Detect which cell encompasses the target text, then output its [X, Y] center coordinate. 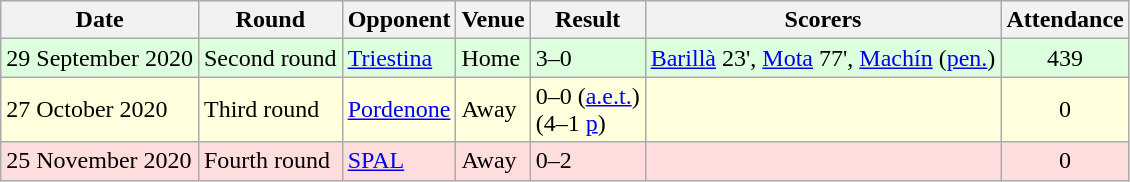
Triestina [399, 58]
Second round [270, 58]
Fourth round [270, 161]
Venue [493, 20]
0–2 [588, 161]
Third round [270, 110]
Home [493, 58]
Date [100, 20]
Result [588, 20]
27 October 2020 [100, 110]
Opponent [399, 20]
3–0 [588, 58]
Barillà 23', Mota 77', Machín (pen.) [823, 58]
29 September 2020 [100, 58]
SPAL [399, 161]
Scorers [823, 20]
Pordenone [399, 110]
Attendance [1065, 20]
Round [270, 20]
25 November 2020 [100, 161]
0–0 (a.e.t.)(4–1 p) [588, 110]
439 [1065, 58]
